Extract the [X, Y] coordinate from the center of the cell holding the provided text.  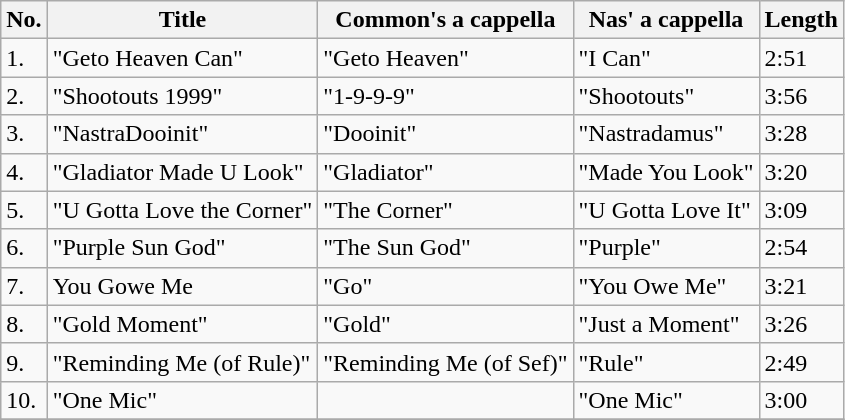
"Purple Sun God" [182, 248]
3. [24, 134]
"Go" [446, 286]
"1-9-9-9" [446, 96]
"Gladiator" [446, 172]
"U Gotta Love the Corner" [182, 210]
You Gowe Me [182, 286]
6. [24, 248]
9. [24, 362]
"Rule" [666, 362]
7. [24, 286]
"Shootouts" [666, 96]
"NastraDooinit" [182, 134]
"Shootouts 1999" [182, 96]
"Geto Heaven Can" [182, 58]
4. [24, 172]
2. [24, 96]
3:56 [801, 96]
2:51 [801, 58]
1. [24, 58]
"The Sun God" [446, 248]
3:26 [801, 324]
"Geto Heaven" [446, 58]
"The Corner" [446, 210]
10. [24, 400]
5. [24, 210]
"Dooinit" [446, 134]
"U Gotta Love It" [666, 210]
"I Can" [666, 58]
3:21 [801, 286]
"Reminding Me (of Sef)" [446, 362]
Length [801, 20]
3:28 [801, 134]
3:09 [801, 210]
No. [24, 20]
"Gold" [446, 324]
Common's a cappella [446, 20]
8. [24, 324]
"Gold Moment" [182, 324]
"Reminding Me (of Rule)" [182, 362]
"You Owe Me" [666, 286]
3:20 [801, 172]
"Just a Moment" [666, 324]
Nas' a cappella [666, 20]
2:54 [801, 248]
"Made You Look" [666, 172]
"Gladiator Made U Look" [182, 172]
3:00 [801, 400]
"Nastradamus" [666, 134]
"Purple" [666, 248]
Title [182, 20]
2:49 [801, 362]
